Locate the cell with the specified text and output its (x, y) center coordinate. 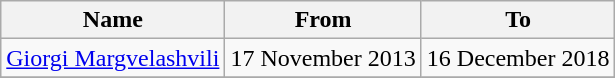
16 December 2018 (518, 58)
17 November 2013 (323, 58)
To (518, 20)
From (323, 20)
Giorgi Margvelashvili (113, 58)
Name (113, 20)
